Return the [x, y] coordinate for the center point of the cell that contains the specified text.  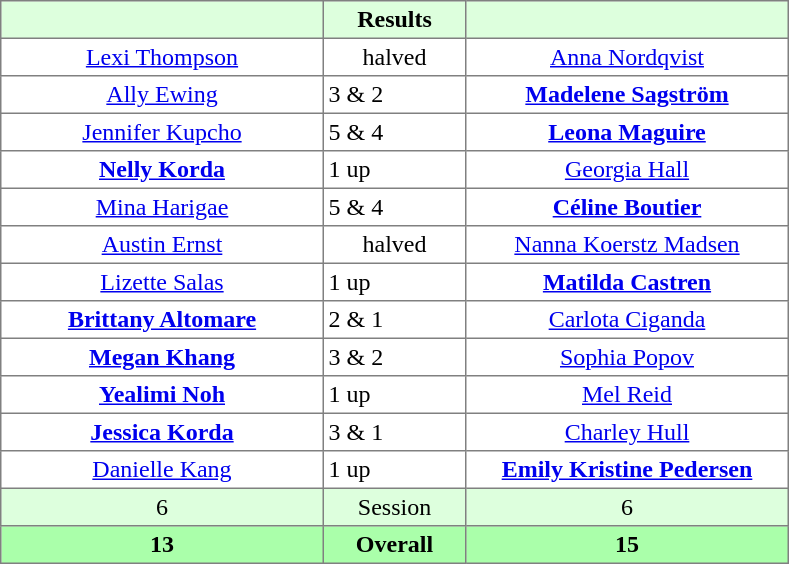
Emily Kristine Pedersen [627, 470]
Mina Harigae [162, 207]
Madelene Sagström [627, 95]
Matilda Castren [627, 282]
13 [162, 545]
Results [394, 20]
Jessica Korda [162, 432]
Jennifer Kupcho [162, 132]
Ally Ewing [162, 95]
Session [394, 507]
3 & 1 [394, 432]
Lexi Thompson [162, 57]
Mel Reid [627, 395]
Lizette Salas [162, 282]
Leona Maguire [627, 132]
Danielle Kang [162, 470]
Yealimi Noh [162, 395]
Brittany Altomare [162, 320]
Carlota Ciganda [627, 320]
Céline Boutier [627, 207]
Sophia Popov [627, 357]
Nelly Korda [162, 170]
Nanna Koerstz Madsen [627, 245]
Georgia Hall [627, 170]
15 [627, 545]
2 & 1 [394, 320]
Megan Khang [162, 357]
Austin Ernst [162, 245]
Charley Hull [627, 432]
Overall [394, 545]
Anna Nordqvist [627, 57]
